Find where the given text appears and provide that cell's center as (X, Y) coordinate. 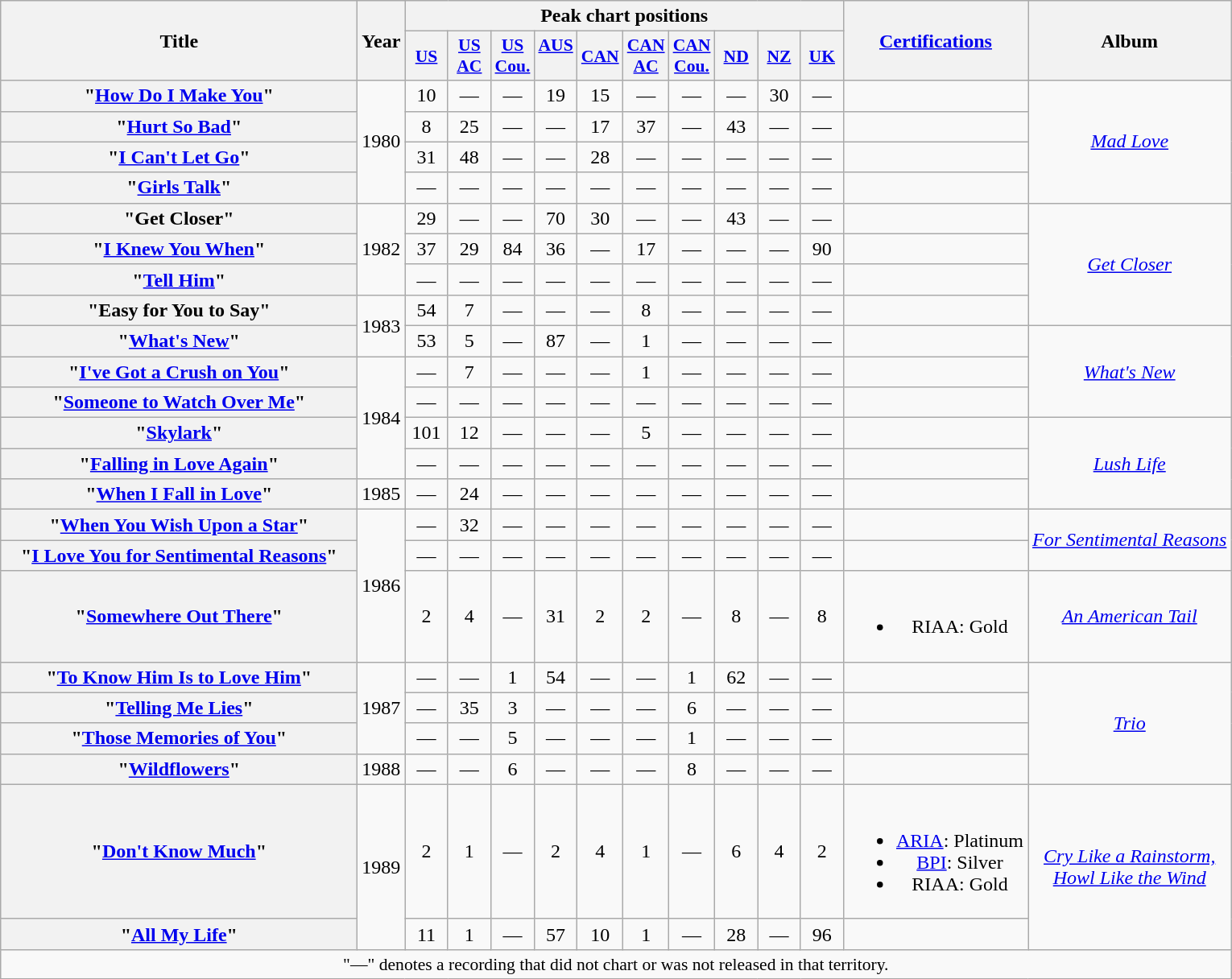
"Telling Me Lies" (179, 708)
Album (1130, 40)
84 (513, 249)
"Someone to Watch Over Me" (179, 403)
48 (469, 157)
Year (382, 40)
36 (556, 249)
ND (736, 56)
Peak chart positions (625, 16)
1985 (382, 494)
US (427, 56)
"How Do I Make You" (179, 96)
19 (556, 96)
"Falling in Love Again" (179, 464)
1987 (382, 708)
25 (469, 126)
CANAC (646, 56)
"Girls Talk" (179, 188)
3 (513, 708)
ARIA: PlatinumBPI: SilverRIAA: Gold (936, 852)
For Sentimental Reasons (1130, 540)
USAC (469, 56)
32 (469, 525)
57 (556, 934)
Cry Like a Rainstorm,Howl Like the Wind (1130, 866)
35 (469, 708)
1988 (382, 769)
"To Know Him Is to Love Him" (179, 677)
"When You Wish Upon a Star" (179, 525)
1980 (382, 142)
"Tell Him" (179, 279)
"I Knew You When" (179, 249)
"Those Memories of You" (179, 738)
101 (427, 433)
"I Can't Let Go" (179, 157)
Mad Love (1130, 142)
96 (821, 934)
"Wildflowers" (179, 769)
Trio (1130, 723)
"I Love You for Sentimental Reasons" (179, 556)
"What's New" (179, 341)
"Skylark" (179, 433)
1983 (382, 325)
62 (736, 677)
1989 (382, 866)
87 (556, 341)
Certifications (936, 40)
RIAA: Gold (936, 617)
11 (427, 934)
1984 (382, 417)
CAN (601, 56)
AUS (556, 56)
"Get Closer" (179, 218)
"Hurt So Bad" (179, 126)
Title (179, 40)
Get Closer (1130, 264)
"—" denotes a recording that did not chart or was not released in that territory. (616, 964)
15 (601, 96)
An American Tail (1130, 617)
CANCou. (692, 56)
What's New (1130, 371)
NZ (779, 56)
USCou. (513, 56)
53 (427, 341)
70 (556, 218)
"Somewhere Out There" (179, 617)
"Don't Know Much" (179, 852)
"Easy for You to Say" (179, 310)
Lush Life (1130, 464)
1982 (382, 249)
"I've Got a Crush on You" (179, 371)
UK (821, 56)
12 (469, 433)
1986 (382, 586)
"When I Fall in Love" (179, 494)
90 (821, 249)
"All My Life" (179, 934)
24 (469, 494)
